Search for the cell housing the specified text and yield its (X, Y) center coordinate. 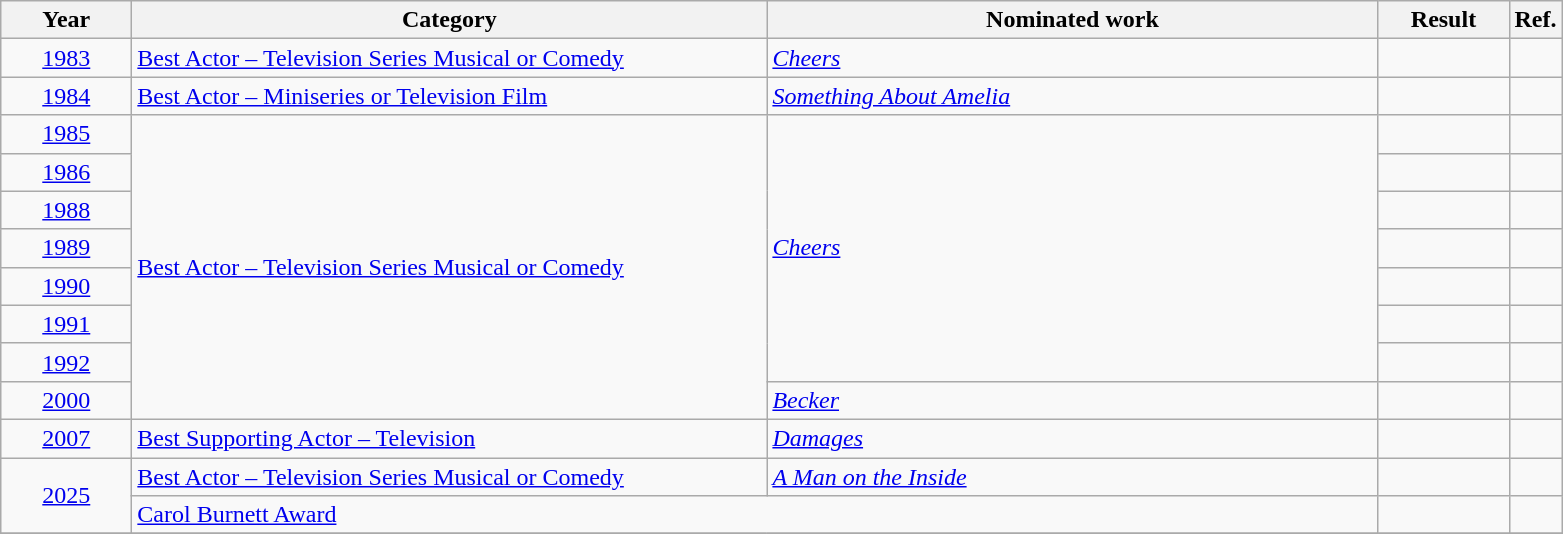
Best Actor – Miniseries or Television Film (450, 96)
Carol Burnett Award (755, 515)
A Man on the Inside (1072, 477)
Year (66, 20)
1984 (66, 96)
2007 (66, 438)
2025 (66, 496)
Nominated work (1072, 20)
Becker (1072, 400)
1986 (66, 172)
1989 (66, 248)
Ref. (1536, 20)
2000 (66, 400)
Result (1444, 20)
Something About Amelia (1072, 96)
1985 (66, 134)
1992 (66, 362)
1988 (66, 210)
1991 (66, 324)
Damages (1072, 438)
1983 (66, 58)
Category (450, 20)
1990 (66, 286)
Best Supporting Actor – Television (450, 438)
